Identify which cell holds the provided text, then report its [X, Y] central coordinate. 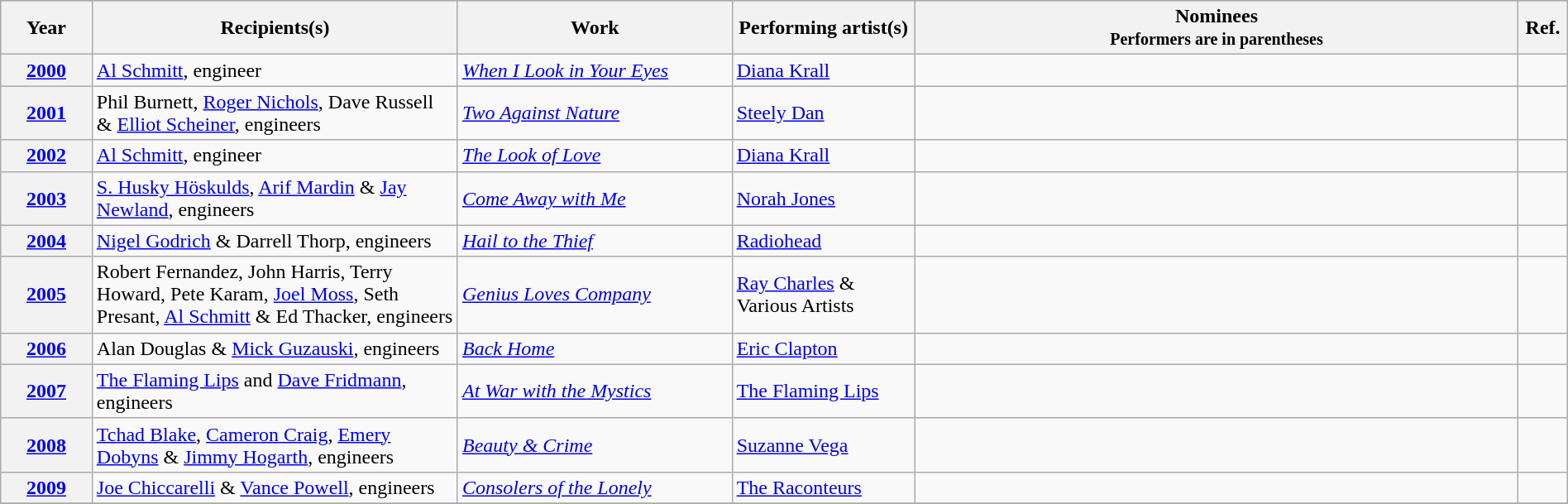
The Flaming Lips [824, 391]
The Raconteurs [824, 487]
2004 [46, 241]
Tchad Blake, Cameron Craig, Emery Dobyns & Jimmy Hogarth, engineers [275, 445]
Back Home [595, 348]
The Flaming Lips and Dave Fridmann, engineers [275, 391]
Ref. [1543, 28]
Beauty & Crime [595, 445]
Two Against Nature [595, 113]
Ray Charles & Various Artists [824, 295]
2003 [46, 199]
2000 [46, 70]
Performing artist(s) [824, 28]
Genius Loves Company [595, 295]
Year [46, 28]
NomineesPerformers are in parentheses [1217, 28]
2002 [46, 156]
Alan Douglas & Mick Guzauski, engineers [275, 348]
S. Husky Höskulds, Arif Mardin & Jay Newland, engineers [275, 199]
Recipients(s) [275, 28]
Joe Chiccarelli & Vance Powell, engineers [275, 487]
Norah Jones [824, 199]
Steely Dan [824, 113]
2001 [46, 113]
Nigel Godrich & Darrell Thorp, engineers [275, 241]
2007 [46, 391]
Hail to the Thief [595, 241]
Suzanne Vega [824, 445]
Work [595, 28]
2008 [46, 445]
The Look of Love [595, 156]
When I Look in Your Eyes [595, 70]
Eric Clapton [824, 348]
Consolers of the Lonely [595, 487]
Radiohead [824, 241]
2009 [46, 487]
Come Away with Me [595, 199]
At War with the Mystics [595, 391]
2006 [46, 348]
Robert Fernandez, John Harris, Terry Howard, Pete Karam, Joel Moss, Seth Presant, Al Schmitt & Ed Thacker, engineers [275, 295]
Phil Burnett, Roger Nichols, Dave Russell & Elliot Scheiner, engineers [275, 113]
2005 [46, 295]
